Pinpoint the cell where the given text exists, returning its [x, y] midpoint coordinate. 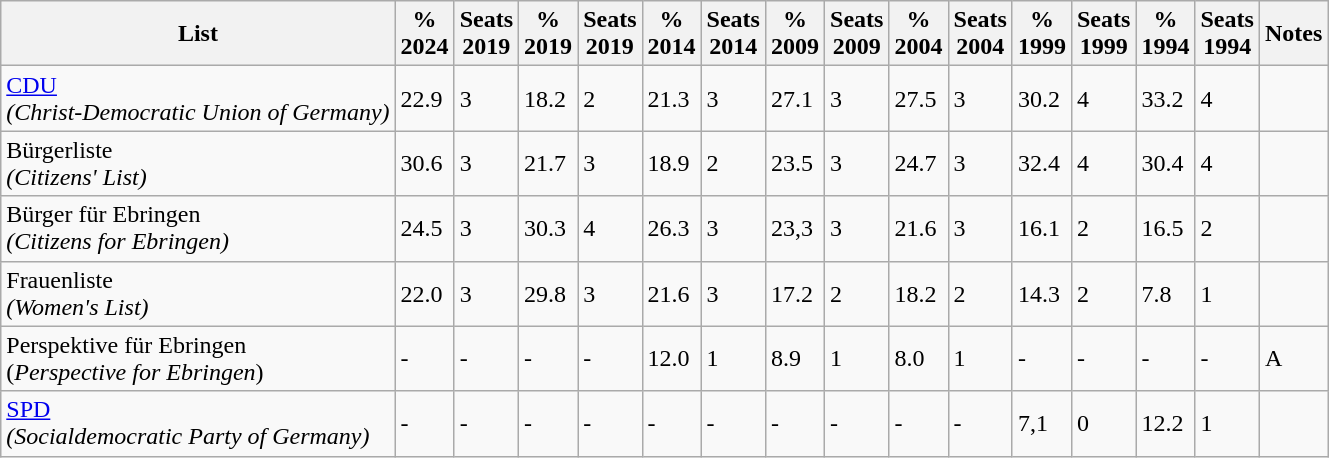
Seats2004 [980, 34]
Seats1999 [1103, 34]
Perspektive für Ebringen(Perspective for Ebringen) [198, 358]
21.7 [548, 164]
26.3 [672, 228]
30.4 [1166, 164]
%2019 [548, 34]
List [198, 34]
8.9 [794, 358]
24.7 [918, 164]
24.5 [424, 228]
16.1 [1042, 228]
SPD(Socialdemocratic Party of Germany) [198, 424]
%1999 [1042, 34]
27.5 [918, 98]
23.5 [794, 164]
16.5 [1166, 228]
32.4 [1042, 164]
Seats1994 [1227, 34]
Seats2009 [857, 34]
CDU(Christ-Democratic Union of Germany) [198, 98]
30.2 [1042, 98]
7,1 [1042, 424]
%2014 [672, 34]
Seats2014 [733, 34]
12.0 [672, 358]
17.2 [794, 294]
14.3 [1042, 294]
%2024 [424, 34]
21.3 [672, 98]
18.9 [672, 164]
7.8 [1166, 294]
%1994 [1166, 34]
0 [1103, 424]
%2009 [794, 34]
8.0 [918, 358]
Frauenliste(Women's List) [198, 294]
Notes [1293, 34]
22.9 [424, 98]
27.1 [794, 98]
22.0 [424, 294]
30.3 [548, 228]
12.2 [1166, 424]
A [1293, 358]
30.6 [424, 164]
Bürgerliste(Citizens' List) [198, 164]
%2004 [918, 34]
33.2 [1166, 98]
23,3 [794, 228]
29.8 [548, 294]
Bürger für Ebringen(Citizens for Ebringen) [198, 228]
